Identify which cell holds the provided text, then report its [x, y] central coordinate. 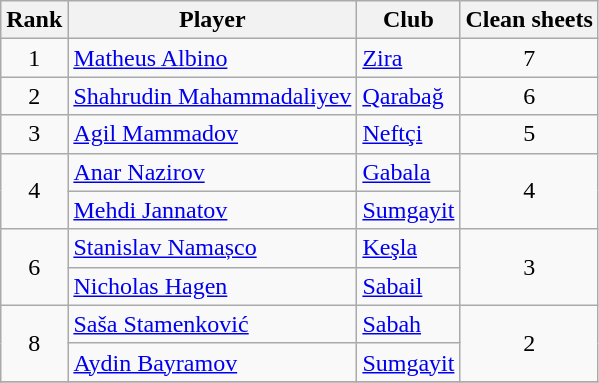
Nicholas Hagen [212, 286]
Aydin Bayramov [212, 362]
Club [408, 20]
Zira [408, 58]
1 [34, 58]
Shahrudin Mahammadaliyev [212, 96]
Clean sheets [529, 20]
Player [212, 20]
Stanislav Namașco [212, 248]
Neftçi [408, 134]
Matheus Albino [212, 58]
Mehdi Jannatov [212, 210]
Sabail [408, 286]
Rank [34, 20]
Gabala [408, 172]
Anar Nazirov [212, 172]
8 [34, 343]
5 [529, 134]
Saša Stamenković [212, 324]
Agil Mammadov [212, 134]
7 [529, 58]
Qarabağ [408, 96]
Keşla [408, 248]
Sabah [408, 324]
